For the text-containing cell, return its midpoint in [x, y] coordinate format. 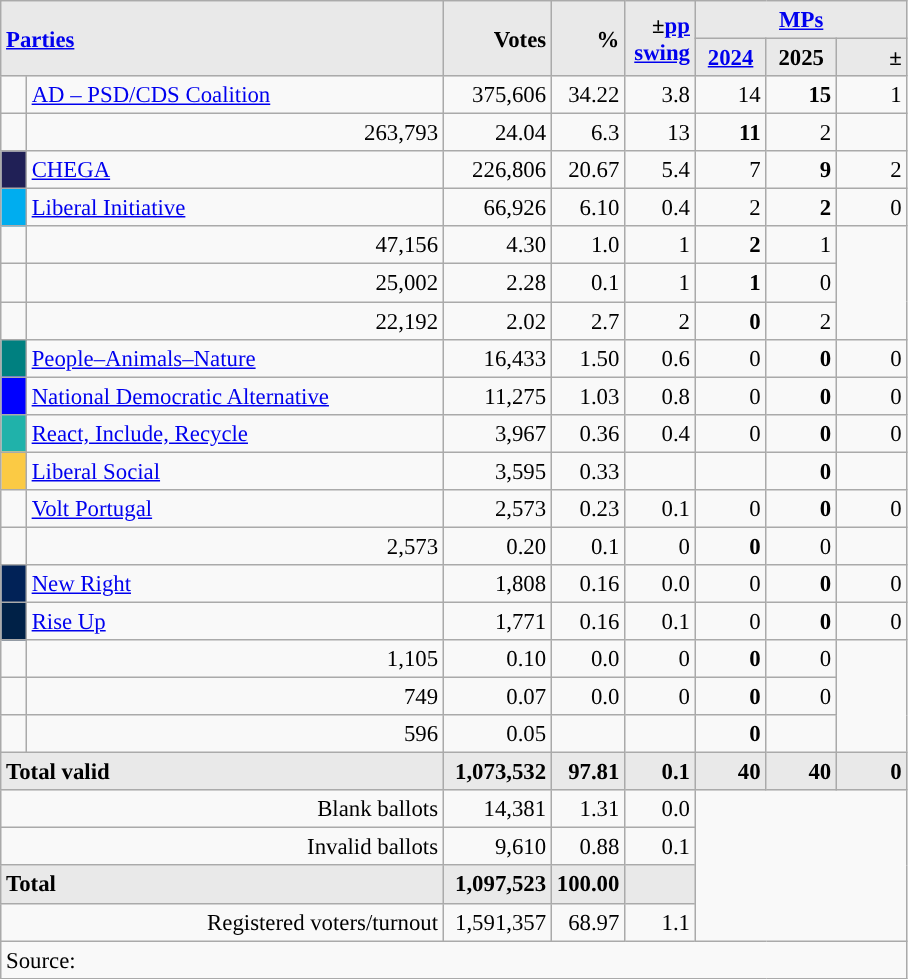
Invalid ballots [222, 847]
1.03 [588, 396]
3,967 [497, 433]
1,073,532 [497, 772]
Registered voters/turnout [222, 922]
1,591,357 [497, 922]
2.28 [497, 283]
14 [730, 95]
0.8 [660, 396]
React, Include, Recycle [234, 433]
Total [222, 885]
375,606 [497, 95]
226,806 [497, 170]
22,192 [234, 321]
2025 [802, 58]
14,381 [497, 809]
749 [234, 697]
Blank ballots [222, 809]
1,097,523 [497, 885]
15 [802, 95]
16,433 [497, 358]
Liberal Social [234, 471]
100.00 [588, 885]
263,793 [234, 133]
7 [730, 170]
New Right [234, 584]
1.31 [588, 809]
0.33 [588, 471]
2.7 [588, 321]
11 [730, 133]
People–Animals–Nature [234, 358]
Rise Up [234, 621]
Total valid [222, 772]
3.8 [660, 95]
596 [234, 734]
1.0 [588, 245]
MPs [801, 20]
1.50 [588, 358]
97.81 [588, 772]
±pp swing [660, 38]
5.4 [660, 170]
1,808 [497, 584]
0.88 [588, 847]
9,610 [497, 847]
66,926 [497, 208]
0.23 [588, 509]
Volt Portugal [234, 509]
11,275 [497, 396]
CHEGA [234, 170]
AD – PSD/CDS Coalition [234, 95]
Parties [222, 38]
% [588, 38]
2.02 [497, 321]
6.3 [588, 133]
1.1 [660, 922]
± [872, 58]
34.22 [588, 95]
13 [660, 133]
Source: [454, 960]
1,105 [234, 659]
0.05 [497, 734]
3,595 [497, 471]
0.6 [660, 358]
0.10 [497, 659]
2024 [730, 58]
1,771 [497, 621]
24.04 [497, 133]
0.07 [497, 697]
47,156 [234, 245]
0.36 [588, 433]
20.67 [588, 170]
6.10 [588, 208]
25,002 [234, 283]
68.97 [588, 922]
National Democratic Alternative [234, 396]
9 [802, 170]
4.30 [497, 245]
Liberal Initiative [234, 208]
0.20 [497, 546]
Votes [497, 38]
